Identify which cell holds the provided text, then report its [x, y] central coordinate. 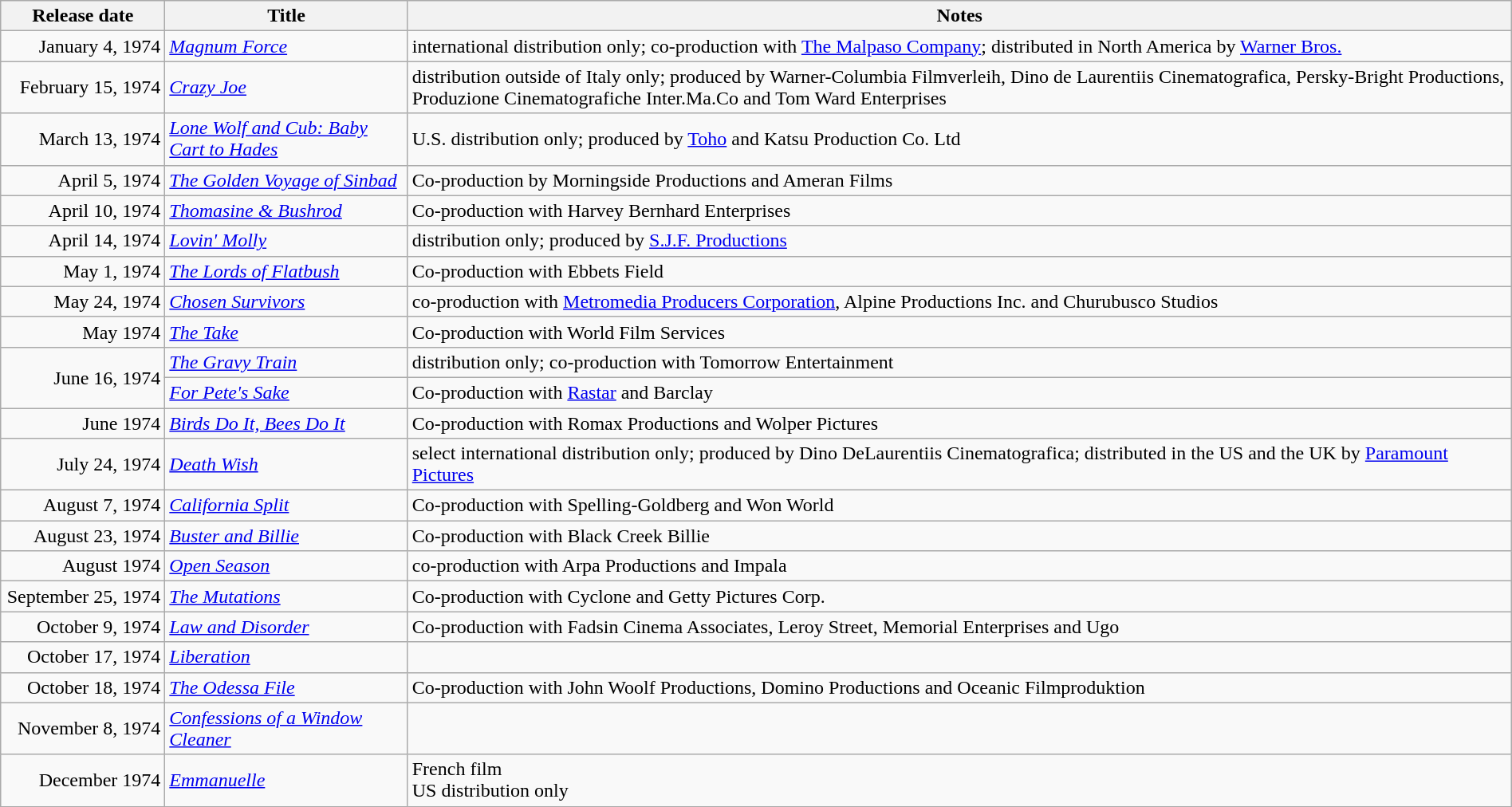
Chosen Survivors [286, 301]
Emmanuelle [286, 780]
October 18, 1974 [83, 687]
April 5, 1974 [83, 180]
select international distribution only; produced by Dino DeLaurentiis Cinematografica; distributed in the US and the UK by Paramount Pictures [959, 464]
August 23, 1974 [83, 536]
March 13, 1974 [83, 139]
Co-production with Black Creek Billie [959, 536]
The Odessa File [286, 687]
co-production with Arpa Productions and Impala [959, 566]
April 14, 1974 [83, 241]
Co-production with John Woolf Productions, Domino Productions and Oceanic Filmproduktion [959, 687]
February 15, 1974 [83, 88]
The Golden Voyage of Sinbad [286, 180]
Release date [83, 16]
May 1, 1974 [83, 271]
The Take [286, 332]
June 16, 1974 [83, 377]
The Lords of Flatbush [286, 271]
April 10, 1974 [83, 211]
September 25, 1974 [83, 596]
May 1974 [83, 332]
Lovin' Molly [286, 241]
French filmUS distribution only [959, 780]
Co-production with Ebbets Field [959, 271]
The Gravy Train [286, 362]
Liberation [286, 657]
Law and Disorder [286, 627]
Co-production with Romax Productions and Wolper Pictures [959, 423]
Lone Wolf and Cub: Baby Cart to Hades [286, 139]
Crazy Joe [286, 88]
November 8, 1974 [83, 729]
May 24, 1974 [83, 301]
Birds Do It, Bees Do It [286, 423]
international distribution only; co-production with The Malpaso Company; distributed in North America by Warner Bros. [959, 46]
Co-production by Morningside Productions and Ameran Films [959, 180]
Death Wish [286, 464]
Co-production with Harvey Bernhard Enterprises [959, 211]
Co-production with Fadsin Cinema Associates, Leroy Street, Memorial Enterprises and Ugo [959, 627]
Thomasine & Bushrod [286, 211]
Co-production with Rastar and Barclay [959, 392]
Co-production with Spelling-Goldberg and Won World [959, 506]
December 1974 [83, 780]
co-production with Metromedia Producers Corporation, Alpine Productions Inc. and Churubusco Studios [959, 301]
The Mutations [286, 596]
Title [286, 16]
October 9, 1974 [83, 627]
For Pete's Sake [286, 392]
Magnum Force [286, 46]
Confessions of a Window Cleaner [286, 729]
August 1974 [83, 566]
California Split [286, 506]
Co-production with Cyclone and Getty Pictures Corp. [959, 596]
June 1974 [83, 423]
October 17, 1974 [83, 657]
Notes [959, 16]
Open Season [286, 566]
distribution only; produced by S.J.F. Productions [959, 241]
U.S. distribution only; produced by Toho and Katsu Production Co. Ltd [959, 139]
January 4, 1974 [83, 46]
Co-production with World Film Services [959, 332]
August 7, 1974 [83, 506]
July 24, 1974 [83, 464]
distribution only; co-production with Tomorrow Entertainment [959, 362]
Buster and Billie [286, 536]
